Return the [X, Y] coordinate for the center point of the cell that contains the specified text.  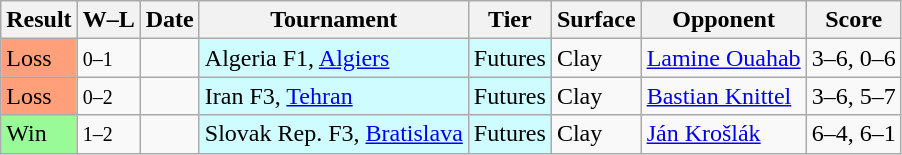
Win [39, 134]
W–L [108, 20]
Ján Krošlák [724, 134]
Surface [596, 20]
Lamine Ouahab [724, 58]
Tier [510, 20]
1–2 [108, 134]
0–1 [108, 58]
Algeria F1, Algiers [334, 58]
Opponent [724, 20]
Slovak Rep. F3, Bratislava [334, 134]
Bastian Knittel [724, 96]
3–6, 5–7 [854, 96]
Score [854, 20]
Tournament [334, 20]
Date [170, 20]
Result [39, 20]
3–6, 0–6 [854, 58]
Iran F3, Tehran [334, 96]
6–4, 6–1 [854, 134]
0–2 [108, 96]
